Find where the given text appears and provide that cell's center as [X, Y] coordinate. 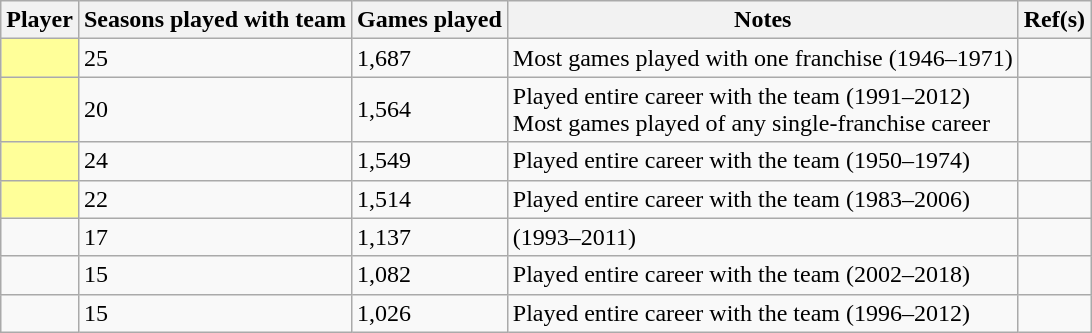
1,687 [430, 58]
24 [214, 161]
Played entire career with the team (1991–2012)Most games played of any single-franchise career [762, 110]
1,026 [430, 313]
Seasons played with team [214, 20]
1,082 [430, 275]
1,564 [430, 110]
1,514 [430, 199]
25 [214, 58]
Notes [762, 20]
20 [214, 110]
Ref(s) [1054, 20]
1,549 [430, 161]
17 [214, 237]
Played entire career with the team (1983–2006) [762, 199]
Player [40, 20]
(1993–2011) [762, 237]
Played entire career with the team (2002–2018) [762, 275]
Games played [430, 20]
Played entire career with the team (1950–1974) [762, 161]
Played entire career with the team (1996–2012) [762, 313]
1,137 [430, 237]
Most games played with one franchise (1946–1971) [762, 58]
22 [214, 199]
